Capture the cell that displays the provided text and extract its [x, y] central coordinate. 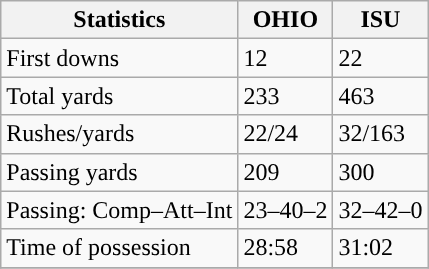
Total yards [120, 96]
Statistics [120, 20]
22/24 [286, 134]
300 [380, 172]
First downs [120, 58]
23–40–2 [286, 210]
Passing: Comp–Att–Int [120, 210]
Passing yards [120, 172]
OHIO [286, 20]
463 [380, 96]
22 [380, 58]
32–42–0 [380, 210]
31:02 [380, 248]
28:58 [286, 248]
ISU [380, 20]
Time of possession [120, 248]
Rushes/yards [120, 134]
12 [286, 58]
32/163 [380, 134]
209 [286, 172]
233 [286, 96]
